Determine the [X, Y] coordinate at the center of the cell enclosing the given text.  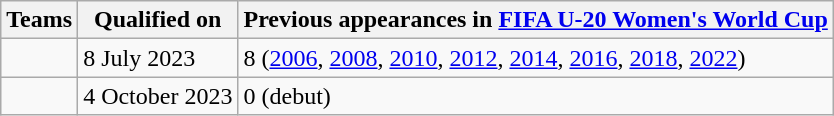
8 (2006, 2008, 2010, 2012, 2014, 2016, 2018, 2022) [536, 58]
Qualified on [158, 20]
Previous appearances in FIFA U-20 Women's World Cup [536, 20]
8 July 2023 [158, 58]
4 October 2023 [158, 96]
0 (debut) [536, 96]
Teams [40, 20]
